For the text-containing cell, return its midpoint in (x, y) coordinate format. 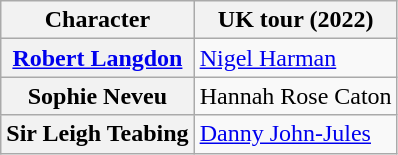
Sophie Neveu (98, 96)
Nigel Harman (296, 58)
Danny John-Jules (296, 134)
Sir Leigh Teabing (98, 134)
Hannah Rose Caton (296, 96)
Character (98, 20)
Robert Langdon (98, 58)
UK tour (2022) (296, 20)
